From the cell containing the given text, extract its center point as (x, y) coordinate. 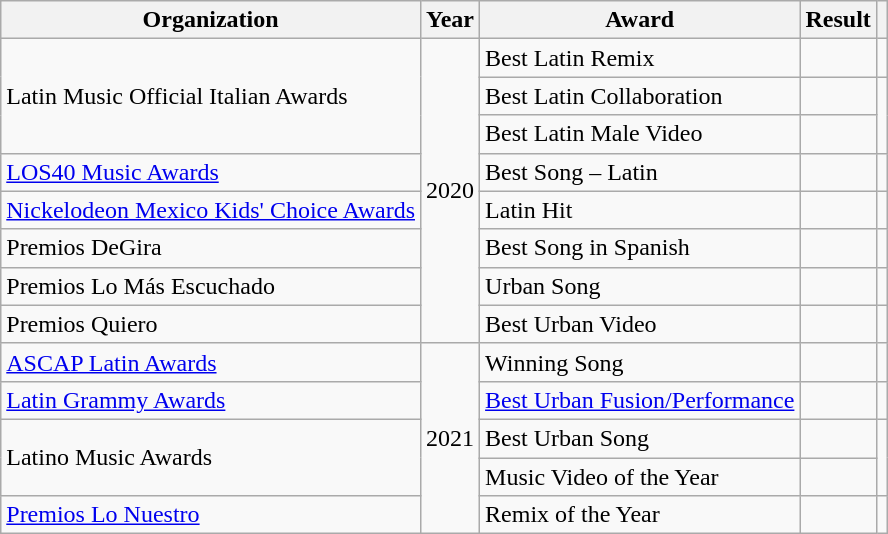
2021 (450, 438)
Latin Music Official Italian Awards (211, 96)
2020 (450, 191)
Best Latin Remix (640, 58)
Remix of the Year (640, 515)
Best Latin Male Video (640, 134)
Award (640, 20)
Urban Song (640, 286)
Best Song – Latin (640, 172)
Premios Quiero (211, 324)
Latin Grammy Awards (211, 400)
Premios DeGira (211, 248)
Best Song in Spanish (640, 248)
ASCAP Latin Awards (211, 362)
Result (838, 20)
Latino Music Awards (211, 457)
Best Urban Song (640, 438)
Premios Lo Más Escuchado (211, 286)
Music Video of the Year (640, 477)
Latin Hit (640, 210)
Winning Song (640, 362)
Best Urban Video (640, 324)
LOS40 Music Awards (211, 172)
Premios Lo Nuestro (211, 515)
Best Latin Collaboration (640, 96)
Year (450, 20)
Organization (211, 20)
Best Urban Fusion/Performance (640, 400)
Nickelodeon Mexico Kids' Choice Awards (211, 210)
